Locate the cell with the specified text and output its (x, y) center coordinate. 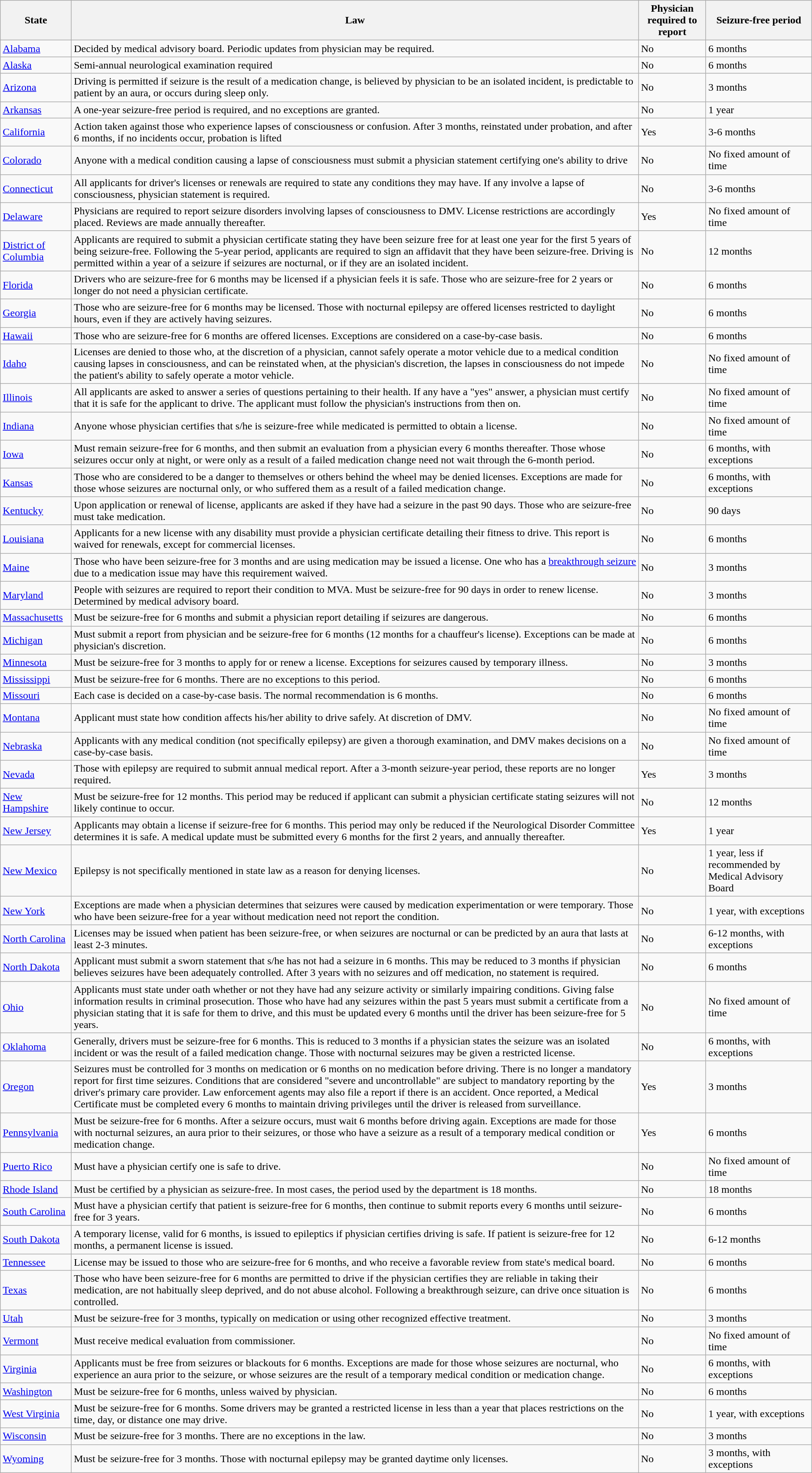
New Jersey (36, 831)
Georgia (36, 313)
Wyoming (36, 1458)
Nebraska (36, 746)
Alabama (36, 49)
Michigan (36, 640)
Tennessee (36, 1262)
1 year, less if recommended by Medical Advisory Board (759, 871)
New Hampshire (36, 802)
Must be seizure-free for 6 months and submit a physician report detailing if seizures are dangerous. (355, 618)
Illinois (36, 398)
Montana (36, 717)
Colorado (36, 160)
Those with epilepsy are required to submit annual medical report. After a 3-month seizure-year period, these reports are no longer required. (355, 775)
Vermont (36, 1341)
Must be seizure-free for 3 months. There are no exceptions in the law. (355, 1436)
6-12 months, with exceptions (759, 939)
Seizure-free period (759, 20)
Semi-annual neurological examination required (355, 65)
Oregon (36, 1087)
New York (36, 911)
Epilepsy is not specifically mentioned in state law as a reason for denying licenses. (355, 871)
Arkansas (36, 110)
Minnesota (36, 662)
Washington (36, 1391)
Decided by medical advisory board. Periodic updates from physician may be required. (355, 49)
3 months, with exceptions (759, 1458)
Arizona (36, 88)
Indiana (36, 426)
90 days (759, 511)
West Virginia (36, 1414)
Must be seizure-free for 3 months. Those with nocturnal epilepsy may be granted daytime only licenses. (355, 1458)
California (36, 132)
Oklahoma (36, 1047)
Massachusetts (36, 618)
Anyone with a medical condition causing a lapse of consciousness must submit a physician statement certifying one's ability to drive (355, 160)
Pennsylvania (36, 1133)
Must receive medical evaluation from commissioner. (355, 1341)
Rhode Island (36, 1189)
State (36, 20)
Must have a physician certify one is safe to drive. (355, 1167)
South Dakota (36, 1240)
License may be issued to those who are seizure-free for 6 months, and who receive a favorable review from state's medical board. (355, 1262)
Iowa (36, 455)
Kentucky (36, 511)
Applicants with any medical condition (not specifically epilepsy) are given a thorough examination, and DMV makes decisions on a case-by-case basis. (355, 746)
Virginia (36, 1369)
Texas (36, 1290)
Each case is decided on a case-by-case basis. The normal recommendation is 6 months. (355, 695)
Florida (36, 285)
South Carolina (36, 1211)
Law (355, 20)
18 months (759, 1189)
Puerto Rico (36, 1167)
Physician required to report (672, 20)
Idaho (36, 364)
Must be seizure-free for 3 months, typically on medication or using other recognized effective treatment. (355, 1319)
Missouri (36, 695)
North Dakota (36, 967)
Mississippi (36, 679)
Must be seizure-free for 6 months. There are no exceptions to this period. (355, 679)
Nevada (36, 775)
District of Columbia (36, 251)
Alaska (36, 65)
Must be seizure-free for 3 months to apply for or renew a license. Exceptions for seizures caused by temporary illness. (355, 662)
Applicant must state how condition affects his/her ability to drive safely. At discretion of DMV. (355, 717)
Utah (36, 1319)
Must be seizure-free for 6 months, unless waived by physician. (355, 1391)
Kansas (36, 482)
North Carolina (36, 939)
Delaware (36, 217)
Connecticut (36, 188)
Louisiana (36, 539)
A one-year seizure-free period is required, and no exceptions are granted. (355, 110)
Those who are seizure-free for 6 months are offered licenses. Exceptions are considered on a case-by-case basis. (355, 335)
Maine (36, 567)
New Mexico (36, 871)
Hawaii (36, 335)
Wisconsin (36, 1436)
6-12 months (759, 1240)
Anyone whose physician certifies that s/he is seizure-free while medicated is permitted to obtain a license. (355, 426)
Must be certified by a physician as seizure-free. In most cases, the period used by the department is 18 months. (355, 1189)
Ohio (36, 1007)
Maryland (36, 595)
